Extract the [x, y] coordinate from the center of the cell holding the provided text.  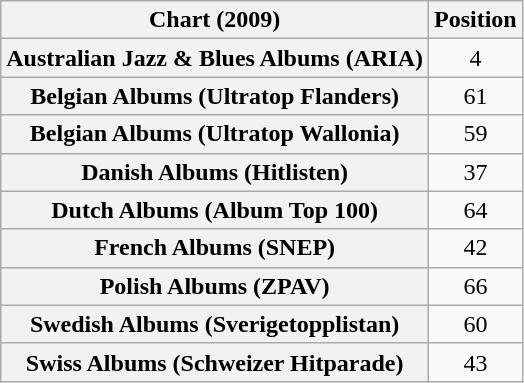
64 [476, 210]
66 [476, 286]
Chart (2009) [215, 20]
60 [476, 324]
Polish Albums (ZPAV) [215, 286]
Danish Albums (Hitlisten) [215, 172]
42 [476, 248]
37 [476, 172]
Position [476, 20]
59 [476, 134]
Swiss Albums (Schweizer Hitparade) [215, 362]
Australian Jazz & Blues Albums (ARIA) [215, 58]
61 [476, 96]
Dutch Albums (Album Top 100) [215, 210]
43 [476, 362]
Belgian Albums (Ultratop Flanders) [215, 96]
4 [476, 58]
Swedish Albums (Sverigetopplistan) [215, 324]
French Albums (SNEP) [215, 248]
Belgian Albums (Ultratop Wallonia) [215, 134]
